Detect which cell encompasses the target text, then output its (x, y) center coordinate. 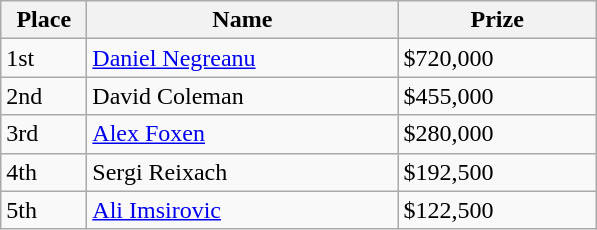
4th (44, 172)
$192,500 (498, 172)
Name (242, 20)
Daniel Negreanu (242, 58)
$720,000 (498, 58)
Prize (498, 20)
5th (44, 210)
$280,000 (498, 134)
$122,500 (498, 210)
Ali Imsirovic (242, 210)
Sergi Reixach (242, 172)
$455,000 (498, 96)
Place (44, 20)
3rd (44, 134)
2nd (44, 96)
1st (44, 58)
David Coleman (242, 96)
Alex Foxen (242, 134)
